Capture the cell that displays the provided text and extract its (X, Y) central coordinate. 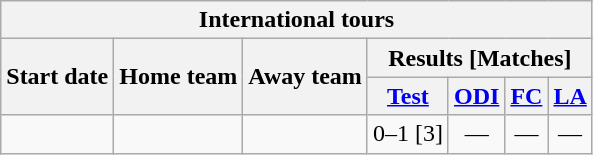
International tours (297, 20)
Results [Matches] (480, 58)
Home team (178, 77)
FC (526, 96)
Test (408, 96)
ODI (476, 96)
Away team (306, 77)
0–1 [3] (408, 134)
Start date (58, 77)
LA (570, 96)
